Return the (X, Y) coordinate for the center point of the cell that contains the specified text.  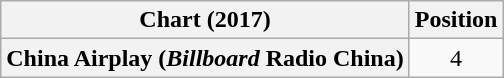
4 (456, 58)
Position (456, 20)
China Airplay (Billboard Radio China) (205, 58)
Chart (2017) (205, 20)
